Search for the cell housing the specified text and yield its (X, Y) center coordinate. 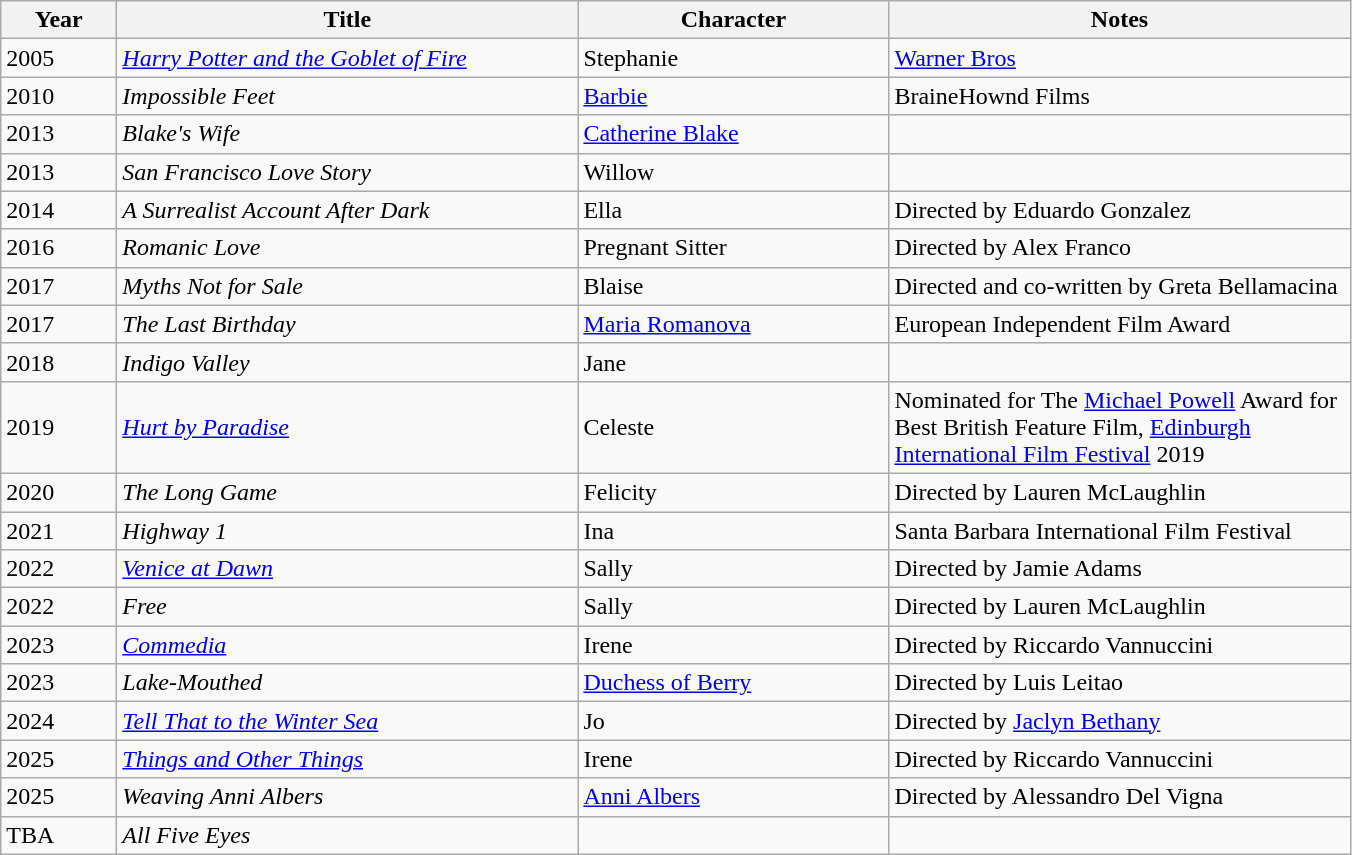
2005 (59, 58)
Anni Albers (734, 797)
Weaving Anni Albers (348, 797)
All Five Eyes (348, 835)
Romanic Love (348, 248)
Santa Barbara International Film Festival (1120, 531)
A Surrealist Account After Dark (348, 210)
Directed by Alessandro Del Vigna (1120, 797)
Harry Potter and the Goblet of Fire (348, 58)
Stephanie (734, 58)
2016 (59, 248)
Venice at Dawn (348, 569)
Duchess of Berry (734, 683)
Directed by Jamie Adams (1120, 569)
Ella (734, 210)
Indigo Valley (348, 362)
Notes (1120, 20)
Myths Not for Sale (348, 286)
2018 (59, 362)
Directed by Eduardo Gonzalez (1120, 210)
Lake-Mouthed (348, 683)
Directed by Luis Leitao (1120, 683)
Maria Romanova (734, 324)
2010 (59, 96)
2024 (59, 721)
The Long Game (348, 492)
Tell That to the Winter Sea (348, 721)
BraineHownd Films (1120, 96)
Jane (734, 362)
2014 (59, 210)
2021 (59, 531)
Highway 1 (348, 531)
Celeste (734, 427)
European Independent Film Award (1120, 324)
2019 (59, 427)
Catherine Blake (734, 134)
Hurt by Paradise (348, 427)
Blake's Wife (348, 134)
Blaise (734, 286)
2020 (59, 492)
Commedia (348, 645)
Things and Other Things (348, 759)
Willow (734, 172)
Impossible Feet (348, 96)
Pregnant Sitter (734, 248)
Jo (734, 721)
Directed by Jaclyn Bethany (1120, 721)
Directed and co-written by Greta Bellamacina (1120, 286)
Ina (734, 531)
Barbie (734, 96)
San Francisco Love Story (348, 172)
Title (348, 20)
Directed by Alex Franco (1120, 248)
The Last Birthday (348, 324)
Year (59, 20)
Character (734, 20)
TBA (59, 835)
Warner Bros (1120, 58)
Felicity (734, 492)
Nominated for The Michael Powell Award for Best British Feature Film, Edinburgh International Film Festival 2019 (1120, 427)
Free (348, 607)
